Detect which cell encompasses the target text, then output its [X, Y] center coordinate. 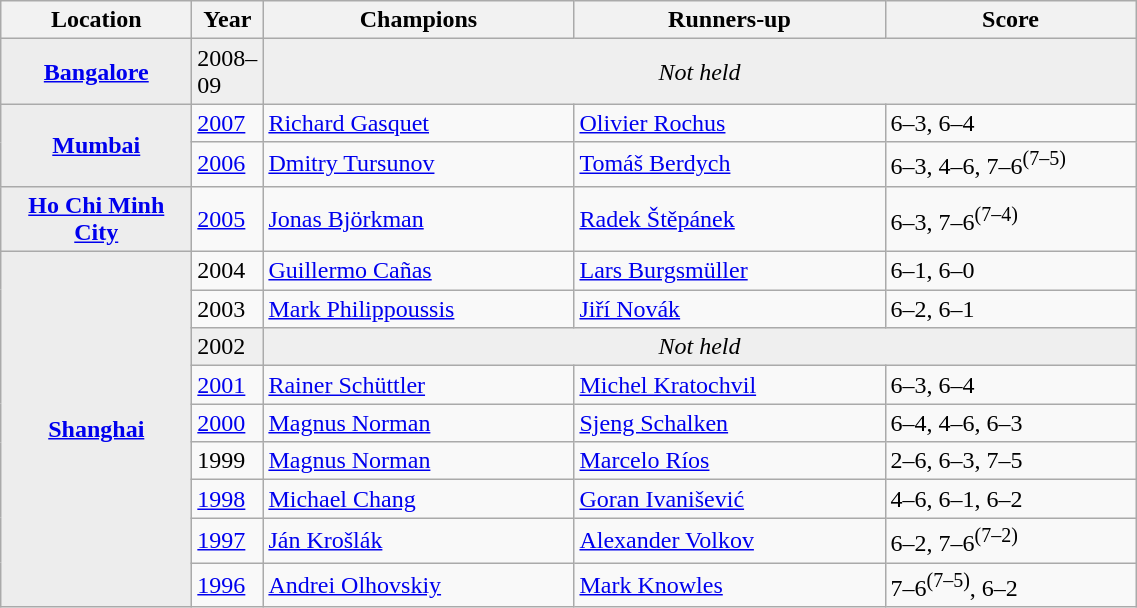
Location [96, 20]
2002 [228, 347]
Rainer Schüttler [418, 385]
Lars Burgsmüller [730, 271]
Shanghai [96, 430]
Bangalore [96, 72]
6–4, 4–6, 6–3 [1010, 423]
4–6, 6–1, 6–2 [1010, 499]
2003 [228, 309]
2000 [228, 423]
7–6(7–5), 6–2 [1010, 586]
Mumbai [96, 146]
Ho Chi Minh City [96, 218]
Ján Krošlák [418, 540]
Michael Chang [418, 499]
1996 [228, 586]
Sjeng Schalken [730, 423]
Mark Philippoussis [418, 309]
1998 [228, 499]
2–6, 6–3, 7–5 [1010, 461]
2005 [228, 218]
Guillermo Cañas [418, 271]
2007 [228, 123]
6–3, 4–6, 7–6(7–5) [1010, 164]
6–1, 6–0 [1010, 271]
Michel Kratochvil [730, 385]
Alexander Volkov [730, 540]
Tomáš Berdych [730, 164]
Score [1010, 20]
2008–09 [228, 72]
1999 [228, 461]
Year [228, 20]
Runners-up [730, 20]
Jiří Novák [730, 309]
Marcelo Ríos [730, 461]
Champions [418, 20]
Jonas Björkman [418, 218]
Olivier Rochus [730, 123]
6–3, 7–6(7–4) [1010, 218]
Andrei Olhovskiy [418, 586]
2006 [228, 164]
1997 [228, 540]
Goran Ivanišević [730, 499]
2001 [228, 385]
2004 [228, 271]
Dmitry Tursunov [418, 164]
Radek Štěpánek [730, 218]
Mark Knowles [730, 586]
Richard Gasquet [418, 123]
6–2, 6–1 [1010, 309]
6–2, 7–6(7–2) [1010, 540]
